Find where the given text appears and provide that cell's center as [x, y] coordinate. 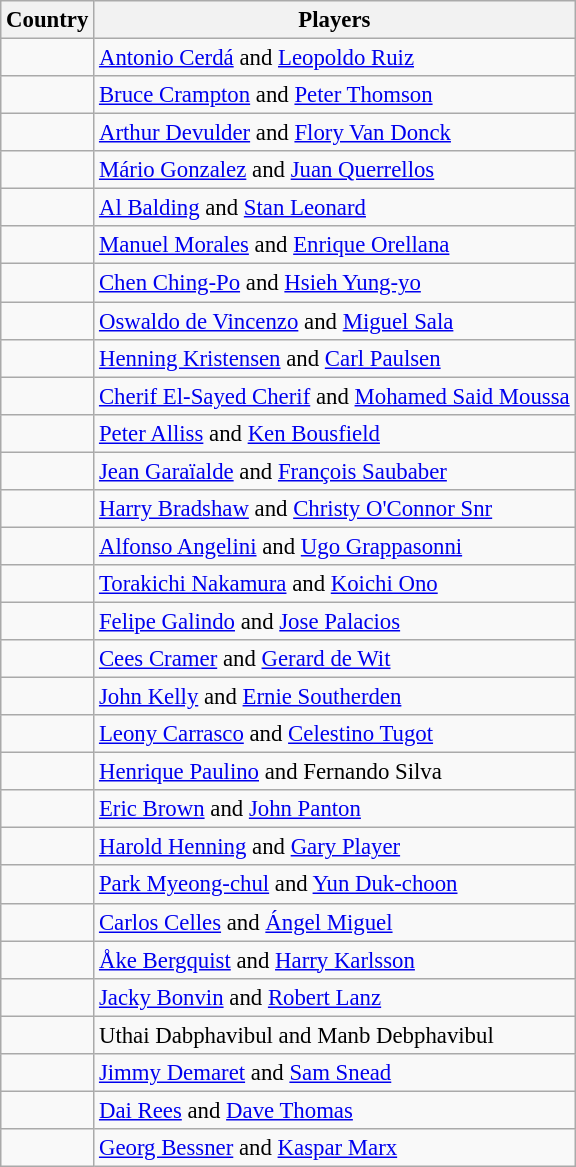
Mário Gonzalez and Juan Querrellos [334, 170]
Harold Henning and Gary Player [334, 847]
Bruce Crampton and Peter Thomson [334, 95]
Åke Bergquist and Harry Karlsson [334, 960]
Georg Bessner and Kaspar Marx [334, 1148]
Chen Ching-Po and Hsieh Yung-yo [334, 283]
Al Balding and Stan Leonard [334, 208]
Antonio Cerdá and Leopoldo Ruiz [334, 58]
Henning Kristensen and Carl Paulsen [334, 358]
Oswaldo de Vincenzo and Miguel Sala [334, 321]
Harry Bradshaw and Christy O'Connor Snr [334, 509]
Torakichi Nakamura and Koichi Ono [334, 584]
Peter Alliss and Ken Bousfield [334, 433]
Eric Brown and John Panton [334, 809]
Uthai Dabphavibul and Manb Debphavibul [334, 1035]
Cees Cramer and Gerard de Wit [334, 659]
Jean Garaïalde and François Saubaber [334, 471]
Henrique Paulino and Fernando Silva [334, 772]
Carlos Celles and Ángel Miguel [334, 922]
Jimmy Demaret and Sam Snead [334, 1073]
Alfonso Angelini and Ugo Grappasonni [334, 546]
Felipe Galindo and Jose Palacios [334, 621]
Leony Carrasco and Celestino Tugot [334, 734]
John Kelly and Ernie Southerden [334, 697]
Cherif El-Sayed Cherif and Mohamed Said Moussa [334, 396]
Manuel Morales and Enrique Orellana [334, 245]
Jacky Bonvin and Robert Lanz [334, 997]
Dai Rees and Dave Thomas [334, 1110]
Country [48, 20]
Players [334, 20]
Arthur Devulder and Flory Van Donck [334, 133]
Park Myeong-chul and Yun Duk-choon [334, 885]
